Identify which cell holds the provided text, then report its [x, y] central coordinate. 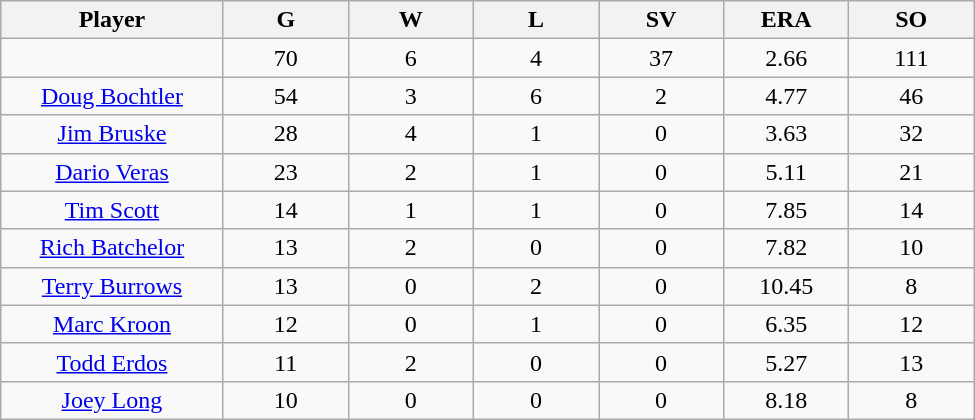
W [410, 20]
Dario Veras [112, 172]
32 [912, 134]
7.85 [786, 210]
37 [660, 58]
Jim Bruske [112, 134]
7.82 [786, 248]
Todd Erdos [112, 362]
SO [912, 20]
Marc Kroon [112, 324]
3 [410, 96]
111 [912, 58]
Tim Scott [112, 210]
L [536, 20]
21 [912, 172]
Doug Bochtler [112, 96]
11 [286, 362]
4.77 [786, 96]
8.18 [786, 400]
G [286, 20]
5.11 [786, 172]
6.35 [786, 324]
54 [286, 96]
SV [660, 20]
28 [286, 134]
5.27 [786, 362]
Rich Batchelor [112, 248]
Terry Burrows [112, 286]
ERA [786, 20]
2.66 [786, 58]
70 [286, 58]
Joey Long [112, 400]
3.63 [786, 134]
46 [912, 96]
Player [112, 20]
23 [286, 172]
10.45 [786, 286]
